Capture the cell that displays the provided text and extract its [x, y] central coordinate. 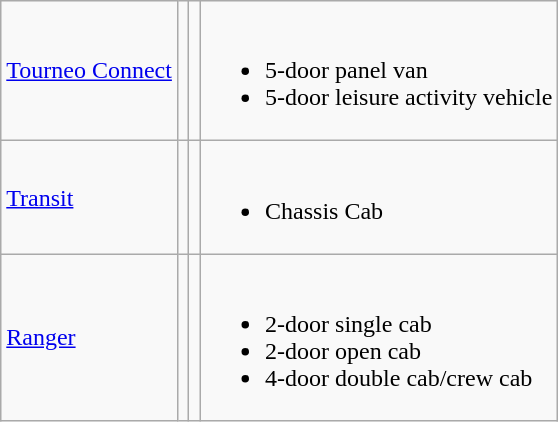
Tourneo Connect [90, 71]
Transit [90, 198]
Chassis Cab [379, 198]
5-door panel van5-door leisure activity vehicle [379, 71]
2-door single cab2-door open cab4-door double cab/crew cab [379, 338]
Ranger [90, 338]
